Return (X, Y) of the center of cell containing provided text 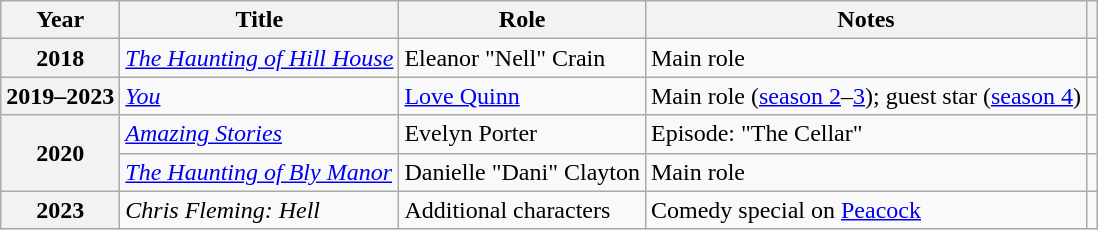
Title (260, 20)
Episode: "The Cellar" (866, 134)
2019–2023 (60, 96)
Eleanor "Nell" Crain (522, 58)
2020 (60, 153)
The Haunting of Bly Manor (260, 172)
Notes (866, 20)
Danielle "Dani" Clayton (522, 172)
2018 (60, 58)
Love Quinn (522, 96)
Additional characters (522, 210)
Amazing Stories (260, 134)
The Haunting of Hill House (260, 58)
Comedy special on Peacock (866, 210)
Year (60, 20)
You (260, 96)
Role (522, 20)
Chris Fleming: Hell (260, 210)
Evelyn Porter (522, 134)
2023 (60, 210)
Main role (season 2–3); guest star (season 4) (866, 96)
